Identify which cell holds the provided text, then report its (X, Y) central coordinate. 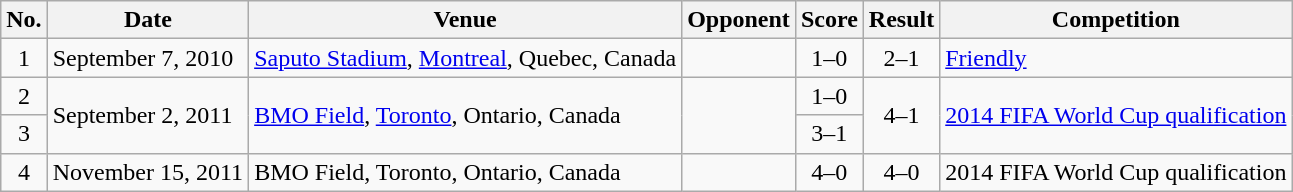
Date (148, 20)
2–1 (901, 58)
Venue (466, 20)
Opponent (739, 20)
1 (24, 58)
Score (829, 20)
Result (901, 20)
Friendly (1116, 58)
September 2, 2011 (148, 115)
No. (24, 20)
September 7, 2010 (148, 58)
Competition (1116, 20)
Saputo Stadium, Montreal, Quebec, Canada (466, 58)
3 (24, 134)
4–1 (901, 115)
4 (24, 172)
3–1 (829, 134)
November 15, 2011 (148, 172)
2 (24, 96)
